Extract the [X, Y] coordinate from the center of the cell holding the provided text.  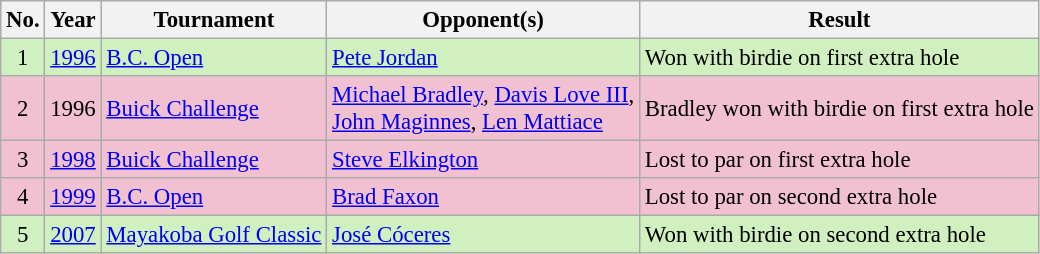
2 [23, 108]
Steve Elkington [484, 160]
Lost to par on first extra hole [840, 160]
Result [840, 20]
5 [23, 235]
Won with birdie on second extra hole [840, 235]
Tournament [214, 20]
Opponent(s) [484, 20]
1999 [73, 197]
José Cóceres [484, 235]
1998 [73, 160]
Mayakoba Golf Classic [214, 235]
Brad Faxon [484, 197]
Michael Bradley, Davis Love III, John Maginnes, Len Mattiace [484, 108]
No. [23, 20]
3 [23, 160]
Lost to par on second extra hole [840, 197]
Won with birdie on first extra hole [840, 58]
2007 [73, 235]
Pete Jordan [484, 58]
Year [73, 20]
4 [23, 197]
1 [23, 58]
Bradley won with birdie on first extra hole [840, 108]
